Search for the cell housing the specified text and yield its (x, y) center coordinate. 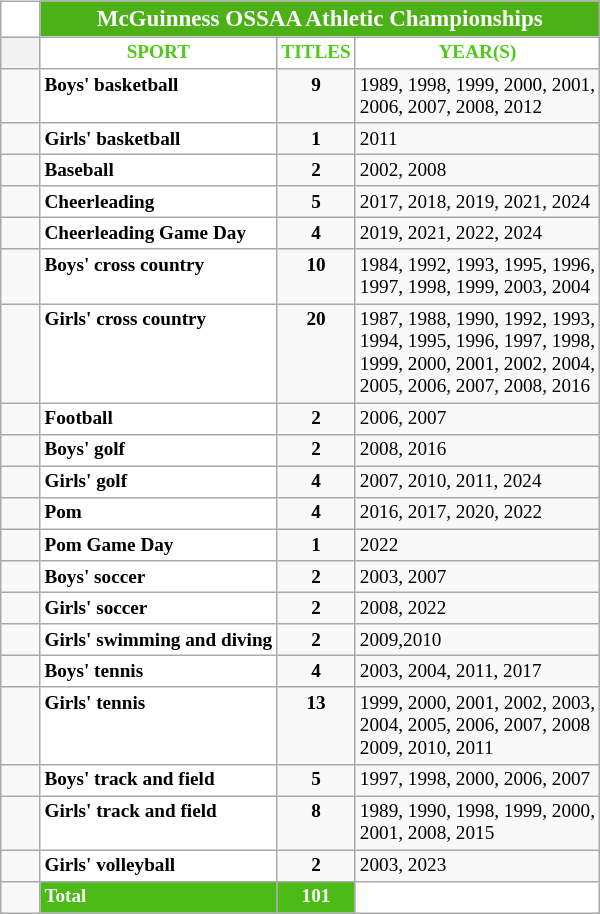
Total (158, 898)
Boys' soccer (158, 577)
Girls' cross country (158, 354)
1989, 1990, 1998, 1999, 2000,2001, 2008, 2015 (477, 823)
Pom Game Day (158, 545)
Boys' tennis (158, 672)
Cheerleading Game Day (158, 234)
YEAR(S) (477, 53)
Girls' tennis (158, 726)
Baseball (158, 171)
1989, 1998, 1999, 2000, 2001,2006, 2007, 2008, 2012 (477, 96)
Boys' track and field (158, 780)
1984, 1992, 1993, 1995, 1996,1997, 1998, 1999, 2003, 2004 (477, 276)
1997, 1998, 2000, 2006, 2007 (477, 780)
2003, 2007 (477, 577)
Girls' golf (158, 482)
SPORT (158, 53)
2006, 2007 (477, 419)
Girls' basketball (158, 139)
2002, 2008 (477, 171)
13 (316, 726)
1987, 1988, 1990, 1992, 1993,1994, 1995, 1996, 1997, 1998,1999, 2000, 2001, 2002, 2004,2005, 2006, 2007, 2008, 2016 (477, 354)
2003, 2004, 2011, 2017 (477, 672)
2007, 2010, 2011, 2024 (477, 482)
Girls' soccer (158, 609)
Boys' basketball (158, 96)
McGuinness OSSAA Athletic Championships (320, 19)
2016, 2017, 2020, 2022 (477, 514)
2003, 2023 (477, 866)
Football (158, 419)
Girls' swimming and diving (158, 640)
2017, 2018, 2019, 2021, 2024 (477, 202)
9 (316, 96)
Pom (158, 514)
2009,2010 (477, 640)
Boys' golf (158, 450)
TITLES (316, 53)
8 (316, 823)
Boys' cross country (158, 276)
2019, 2021, 2022, 2024 (477, 234)
1999, 2000, 2001, 2002, 2003,2004, 2005, 2006, 2007, 20082009, 2010, 2011 (477, 726)
10 (316, 276)
101 (316, 898)
2022 (477, 545)
20 (316, 354)
Girls' track and field (158, 823)
2011 (477, 139)
2008, 2016 (477, 450)
2008, 2022 (477, 609)
Cheerleading (158, 202)
Girls' volleyball (158, 866)
